Identify which cell holds the provided text, then report its (x, y) central coordinate. 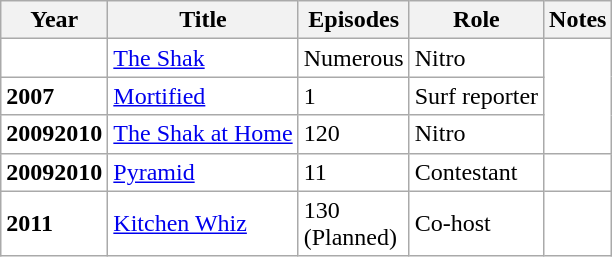
Mortified (203, 96)
Co-host (476, 224)
Year (54, 20)
120 (354, 134)
11 (354, 172)
1 (354, 96)
Notes (578, 20)
Pyramid (203, 172)
Kitchen Whiz (203, 224)
130(Planned) (354, 224)
Numerous (354, 58)
2011 (54, 224)
Episodes (354, 20)
The Shak (203, 58)
2007 (54, 96)
Role (476, 20)
Contestant (476, 172)
The Shak at Home (203, 134)
Surf reporter (476, 96)
Title (203, 20)
